Provide the (x, y) coordinate of the cell's center where the given text is located.  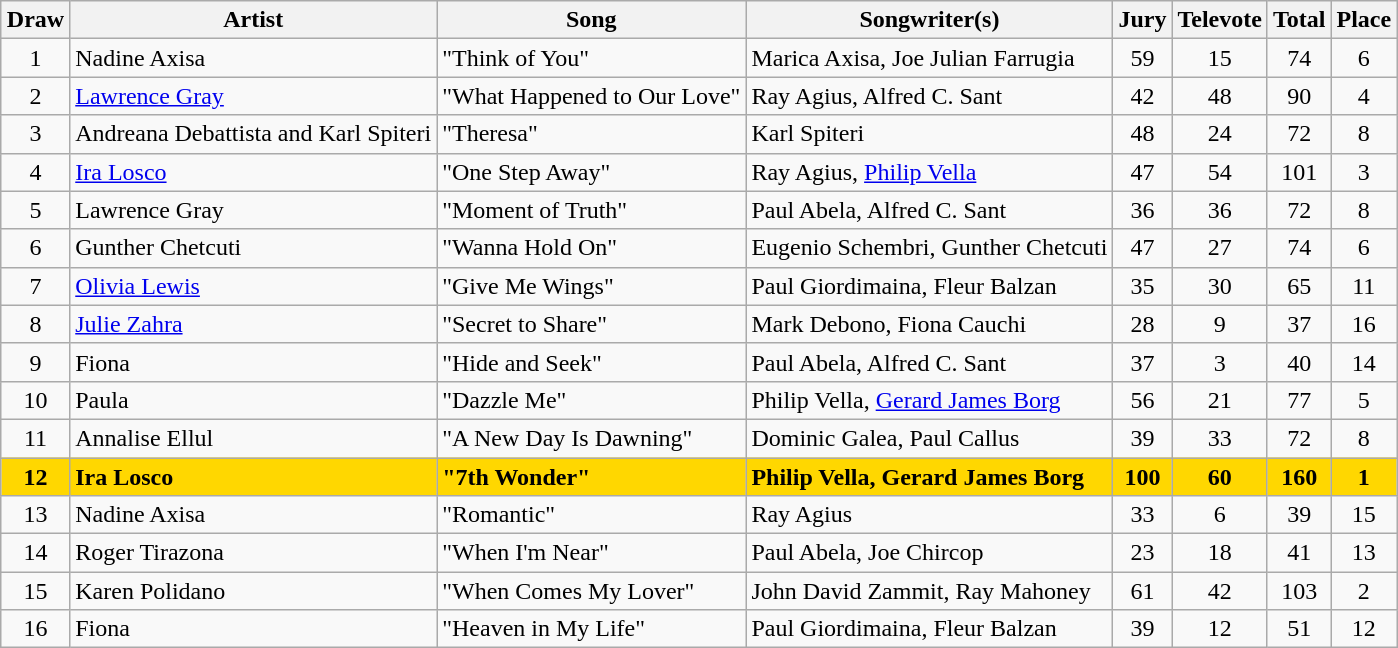
Ray Agius (930, 515)
Songwriter(s) (930, 20)
35 (1142, 286)
"Hide and Seek" (592, 362)
Marica Axisa, Joe Julian Farrugia (930, 58)
"When Comes My Lover" (592, 591)
"Theresa" (592, 134)
54 (1220, 172)
Mark Debono, Fiona Cauchi (930, 324)
"7th Wonder" (592, 477)
41 (1299, 553)
Song (592, 20)
Karl Spiteri (930, 134)
"Wanna Hold On" (592, 248)
51 (1299, 629)
23 (1142, 553)
Total (1299, 20)
30 (1220, 286)
Ray Agius, Philip Vella (930, 172)
21 (1220, 400)
28 (1142, 324)
"A New Day Is Dawning" (592, 438)
103 (1299, 591)
101 (1299, 172)
Annalise Ellul (254, 438)
Eugenio Schembri, Gunther Chetcuti (930, 248)
Jury (1142, 20)
Dominic Galea, Paul Callus (930, 438)
Ray Agius, Alfred C. Sant (930, 96)
90 (1299, 96)
65 (1299, 286)
18 (1220, 553)
10 (35, 400)
Televote (1220, 20)
Roger Tirazona (254, 553)
"Think of You" (592, 58)
100 (1142, 477)
59 (1142, 58)
"One Step Away" (592, 172)
7 (35, 286)
77 (1299, 400)
"Secret to Share" (592, 324)
40 (1299, 362)
John David Zammit, Ray Mahoney (930, 591)
Place (1364, 20)
27 (1220, 248)
Julie Zahra (254, 324)
"Give Me Wings" (592, 286)
61 (1142, 591)
160 (1299, 477)
24 (1220, 134)
"Dazzle Me" (592, 400)
Paula (254, 400)
"Romantic" (592, 515)
"Heaven in My Life" (592, 629)
Paul Abela, Joe Chircop (930, 553)
"When I'm Near" (592, 553)
Andreana Debattista and Karl Spiteri (254, 134)
Olivia Lewis (254, 286)
Karen Polidano (254, 591)
Gunther Chetcuti (254, 248)
56 (1142, 400)
Draw (35, 20)
Artist (254, 20)
60 (1220, 477)
"What Happened to Our Love" (592, 96)
"Moment of Truth" (592, 210)
